Return (x, y) of the center of cell containing provided text 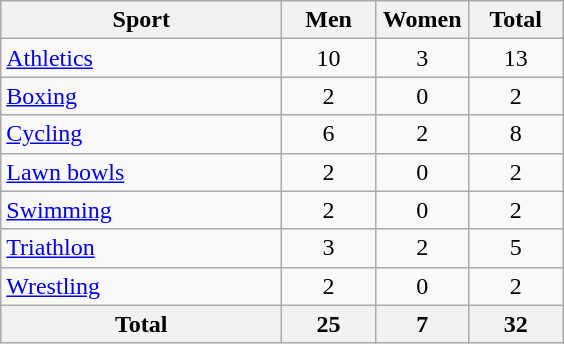
Athletics (142, 58)
5 (516, 248)
Women (422, 20)
25 (329, 324)
8 (516, 134)
Wrestling (142, 286)
Lawn bowls (142, 172)
Triathlon (142, 248)
6 (329, 134)
10 (329, 58)
Swimming (142, 210)
Boxing (142, 96)
Cycling (142, 134)
32 (516, 324)
Men (329, 20)
Sport (142, 20)
7 (422, 324)
13 (516, 58)
